Determine the [x, y] coordinate at the center of the cell enclosing the given text.  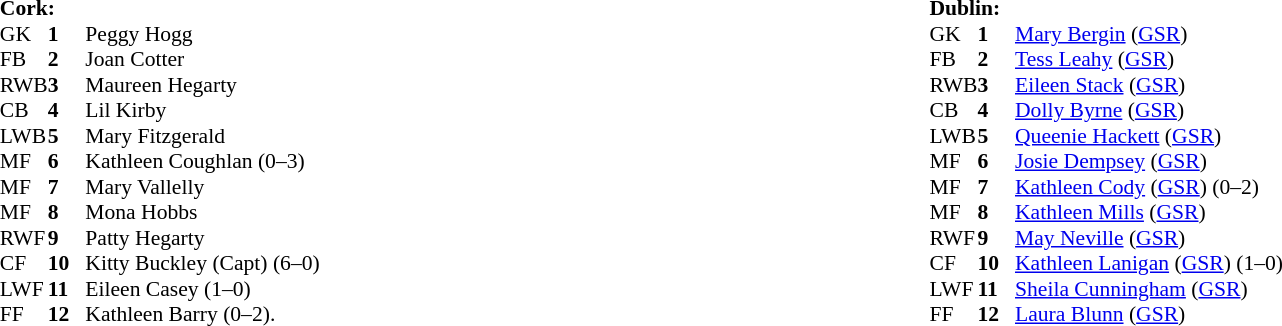
Kathleen Coughlan (0–3) [202, 161]
Peggy Hogg [202, 34]
Kitty Buckley (Capt) (6–0) [202, 263]
Mona Hobbs [202, 213]
Mary Fitzgerald [202, 136]
Lil Kirby [202, 111]
Mary Vallelly [202, 187]
Patty Hegarty [202, 238]
Eileen Casey (1–0) [202, 289]
Joan Cotter [202, 59]
Maureen Hegarty [202, 85]
